Capture the cell that displays the provided text and extract its [X, Y] central coordinate. 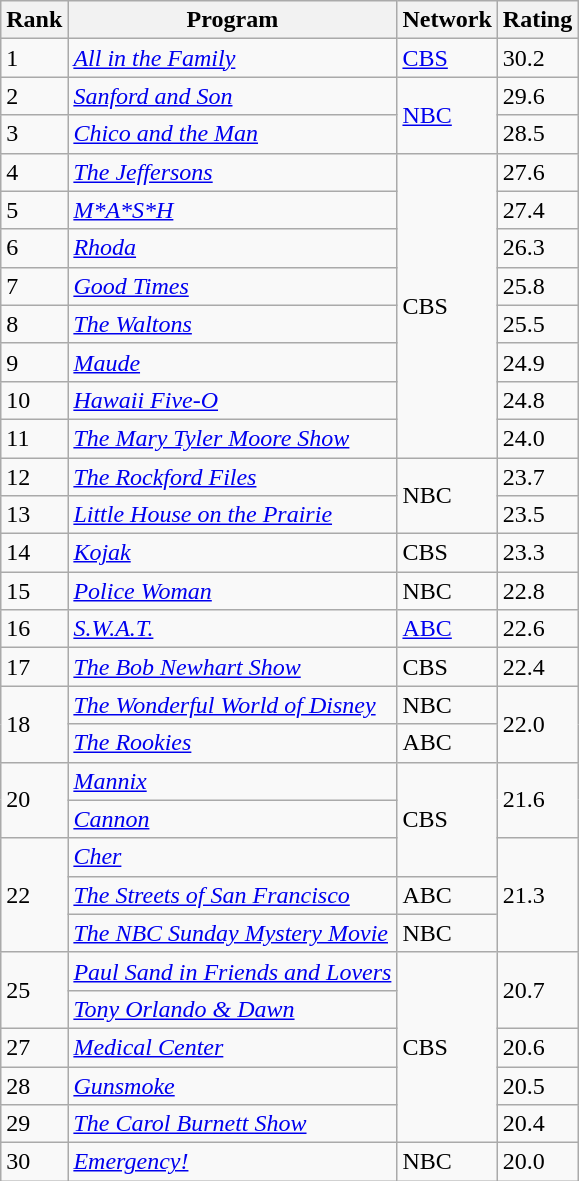
Kojak [232, 553]
Police Woman [232, 591]
11 [34, 438]
Rhoda [232, 248]
5 [34, 210]
Little House on the Prairie [232, 515]
20.0 [537, 1162]
30 [34, 1162]
Emergency! [232, 1162]
Cannon [232, 819]
The Bob Newhart Show [232, 667]
26.3 [537, 248]
14 [34, 553]
S.W.A.T. [232, 629]
30.2 [537, 58]
23.5 [537, 515]
Maude [232, 362]
The Waltons [232, 324]
22.4 [537, 667]
7 [34, 286]
The Wonderful World of Disney [232, 705]
Sanford and Son [232, 96]
28.5 [537, 134]
3 [34, 134]
12 [34, 477]
Rank [34, 20]
Tony Orlando & Dawn [232, 1009]
Program [232, 20]
20 [34, 800]
24.9 [537, 362]
27.4 [537, 210]
17 [34, 667]
Mannix [232, 781]
The NBC Sunday Mystery Movie [232, 933]
2 [34, 96]
29.6 [537, 96]
28 [34, 1085]
20.7 [537, 990]
16 [34, 629]
M*A*S*H [232, 210]
The Rookies [232, 743]
18 [34, 724]
15 [34, 591]
20.6 [537, 1047]
The Carol Burnett Show [232, 1124]
4 [34, 172]
Chico and the Man [232, 134]
24.0 [537, 438]
22.8 [537, 591]
23.3 [537, 553]
Medical Center [232, 1047]
10 [34, 400]
20.5 [537, 1085]
22.6 [537, 629]
Rating [537, 20]
Hawaii Five-O [232, 400]
The Rockford Files [232, 477]
13 [34, 515]
22.0 [537, 724]
27 [34, 1047]
All in the Family [232, 58]
8 [34, 324]
25 [34, 990]
Paul Sand in Friends and Lovers [232, 971]
27.6 [537, 172]
22 [34, 895]
Gunsmoke [232, 1085]
The Jeffersons [232, 172]
29 [34, 1124]
25.5 [537, 324]
24.8 [537, 400]
Cher [232, 857]
23.7 [537, 477]
1 [34, 58]
The Streets of San Francisco [232, 895]
6 [34, 248]
20.4 [537, 1124]
21.6 [537, 800]
25.8 [537, 286]
Network [447, 20]
Good Times [232, 286]
The Mary Tyler Moore Show [232, 438]
21.3 [537, 895]
9 [34, 362]
